Pinpoint the cell where the given text exists, returning its [x, y] midpoint coordinate. 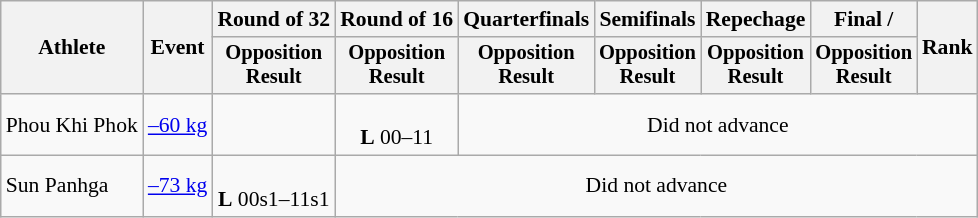
Repechage [756, 19]
Athlete [72, 48]
–60 kg [178, 124]
Sun Panhga [72, 186]
Event [178, 48]
Semifinals [648, 19]
L 00s1–11s1 [274, 186]
Phou Khi Phok [72, 124]
Round of 32 [274, 19]
Final / [864, 19]
Quarterfinals [526, 19]
–73 kg [178, 186]
Round of 16 [396, 19]
Rank [948, 48]
L 00–11 [396, 124]
